Pinpoint the cell where the given text exists, returning its [X, Y] midpoint coordinate. 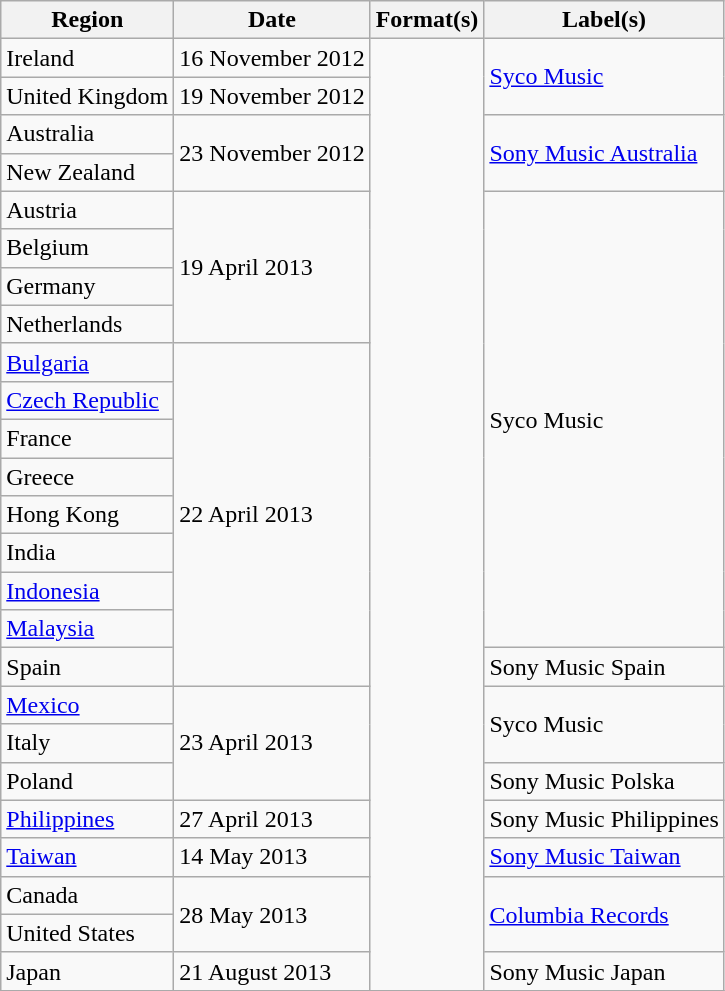
Japan [88, 971]
Taiwan [88, 857]
Spain [88, 667]
21 August 2013 [272, 971]
Germany [88, 286]
27 April 2013 [272, 819]
23 April 2013 [272, 743]
Hong Kong [88, 515]
Region [88, 20]
Canada [88, 895]
Indonesia [88, 591]
14 May 2013 [272, 857]
Columbia Records [604, 914]
Netherlands [88, 324]
Italy [88, 743]
Poland [88, 781]
Sony Music Taiwan [604, 857]
France [88, 438]
Belgium [88, 248]
Label(s) [604, 20]
Format(s) [427, 20]
Sony Music Japan [604, 971]
New Zealand [88, 172]
28 May 2013 [272, 914]
Sony Music Spain [604, 667]
22 April 2013 [272, 514]
19 April 2013 [272, 267]
Mexico [88, 705]
United Kingdom [88, 96]
Australia [88, 134]
India [88, 553]
Bulgaria [88, 362]
23 November 2012 [272, 153]
Greece [88, 477]
Ireland [88, 58]
Malaysia [88, 629]
16 November 2012 [272, 58]
Sony Music Australia [604, 153]
Sony Music Polska [604, 781]
Czech Republic [88, 400]
Sony Music Philippines [604, 819]
Austria [88, 210]
United States [88, 933]
19 November 2012 [272, 96]
Date [272, 20]
Philippines [88, 819]
